Capture the cell that displays the provided text and extract its [x, y] central coordinate. 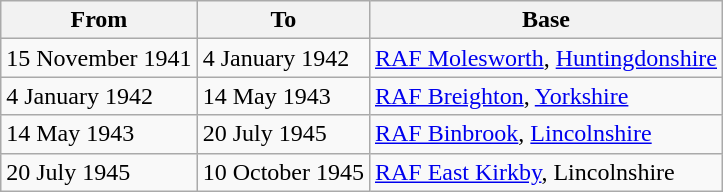
Base [546, 20]
From [99, 20]
RAF Binbrook, Lincolnshire [546, 134]
10 October 1945 [283, 172]
15 November 1941 [99, 58]
RAF Breighton, Yorkshire [546, 96]
RAF East Kirkby, Lincolnshire [546, 172]
RAF Molesworth, Huntingdonshire [546, 58]
To [283, 20]
